Detect which cell encompasses the target text, then output its (x, y) center coordinate. 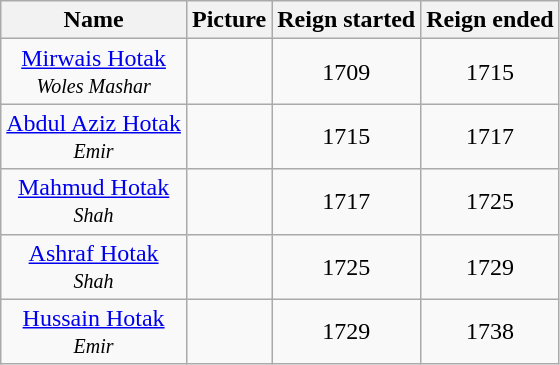
Name (94, 20)
Mirwais HotakWoles Mashar (94, 72)
Ashraf HotakShah (94, 266)
Reign ended (490, 20)
Mahmud HotakShah (94, 202)
Picture (228, 20)
Reign started (346, 20)
Abdul Aziz HotakEmir (94, 136)
1709 (346, 72)
1738 (490, 332)
Hussain HotakEmir (94, 332)
